Pinpoint the cell where the given text exists, returning its [X, Y] midpoint coordinate. 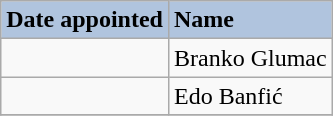
Name [250, 20]
Date appointed [85, 20]
Edo Banfić [250, 96]
Branko Glumac [250, 58]
